Return [x, y] of the center of cell containing provided text 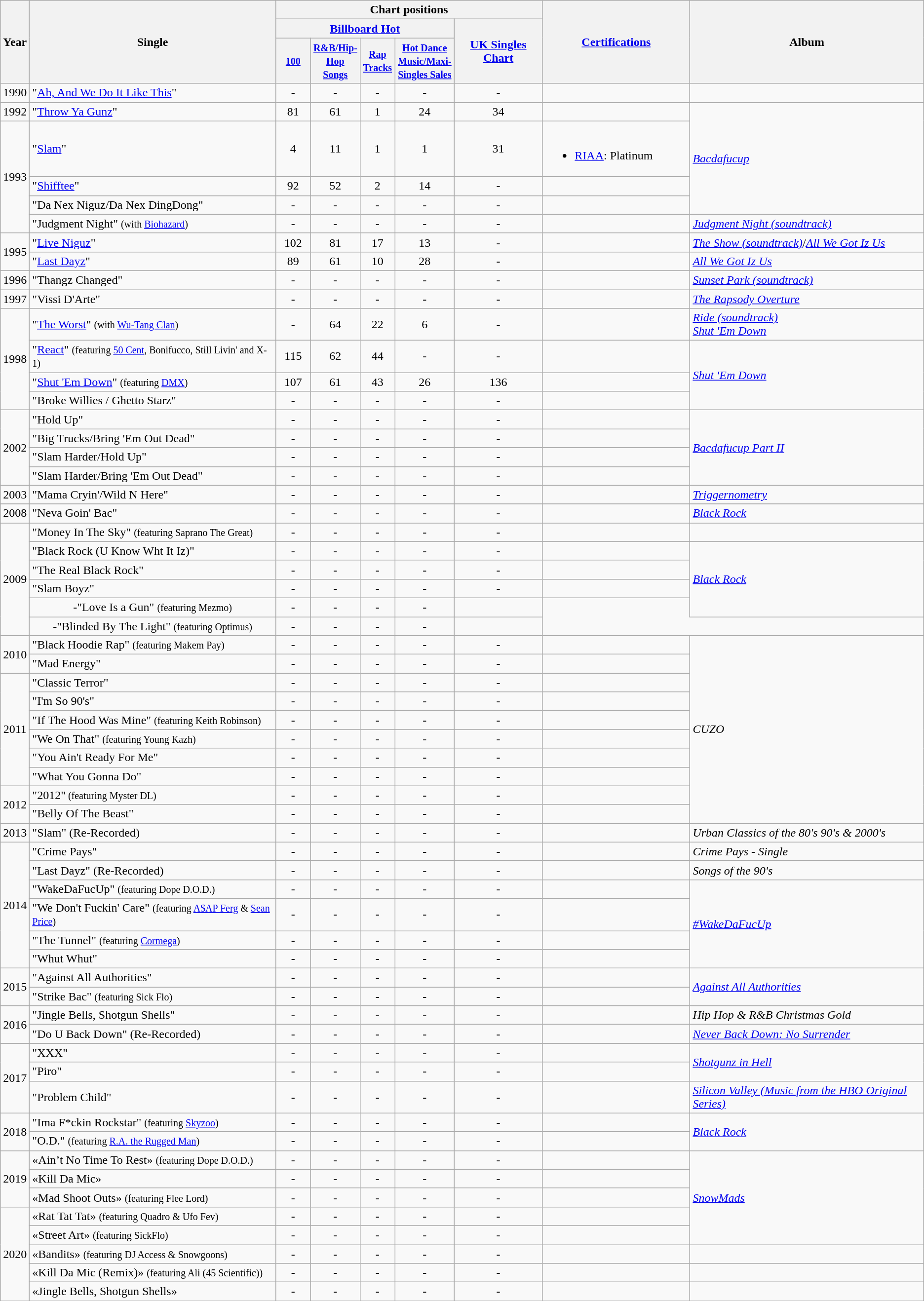
"The Tunnel" (featuring Cormega) [153, 940]
"Shifftee" [153, 186]
1990 [15, 93]
"Neva Goin' Bac" [153, 513]
Ride (soundtrack)Shut 'Em Down [807, 325]
Urban Classics of the 80's 90's & 2000's [807, 833]
Against All Authorities [807, 987]
"Hold Up" [153, 420]
"Money In The Sky" (featuring Saprano The Great) [153, 532]
"XXX" [153, 1053]
2016 [15, 1025]
Shotgunz in Hell [807, 1062]
"I'm So 90's" [153, 701]
Rap Tracks [377, 61]
24 [424, 112]
1997 [15, 299]
1992 [15, 112]
11 [335, 149]
"The Worst" (with Wu-Tang Clan) [153, 325]
"Throw Ya Gunz" [153, 112]
Judgment Night (soundtrack) [807, 224]
"Piro" [153, 1071]
"Do U Back Down" (Re-Recorded) [153, 1034]
31 [499, 149]
115 [293, 356]
«Bandits» (featuring DJ Access & Snowgoons) [153, 1254]
102 [293, 242]
Chart positions [409, 10]
UK Singles Chart [499, 51]
Sunset Park (soundtrack) [807, 280]
Year [15, 42]
52 [335, 186]
RIAA: Platinum [616, 149]
"Slam" (Re-Recorded) [153, 833]
"Crime Pays" [153, 851]
"Black Rock (U Know Wht It Iz)" [153, 551]
13 [424, 242]
Hip Hop & R&B Christmas Gold [807, 1015]
"What You Gonna Do" [153, 776]
1995 [15, 252]
"If The Hood Was Mine" (featuring Keith Robinson) [153, 720]
2013 [15, 833]
"WakeDaFucUp" (featuring Dope D.O.D.) [153, 889]
Shut 'Em Down [807, 375]
Triggernometry [807, 495]
"Mama Cryin'/Wild N Here" [153, 495]
Never Back Down: No Surrender [807, 1034]
2 [377, 186]
"Whut Whut" [153, 959]
107 [293, 382]
2008 [15, 513]
"Slam" [153, 149]
"2012" (featuring Myster DL) [153, 795]
6 [424, 325]
2015 [15, 987]
"Strike Bac" (featuring Sick Flo) [153, 996]
2009 [15, 579]
Single [153, 42]
"Slam Harder/Bring 'Em Out Dead" [153, 476]
10 [377, 261]
2012 [15, 804]
"You Ain't Ready For Me" [153, 758]
Bacdafucup Part II [807, 448]
2014 [15, 905]
"Ima F*ckin Rockstar" (featuring Skyzoo) [153, 1122]
4 [293, 149]
"Mad Energy" [153, 664]
2011 [15, 729]
«Rat Tat Tat» (featuring Quadro & Ufo Fev) [153, 1216]
"Belly Of The Beast" [153, 814]
R&B/Hip-Hop Songs [335, 61]
"Da Nex Niguz/Da Nex DingDong" [153, 205]
2010 [15, 654]
"Live Niguz" [153, 242]
"Vissi D'Arte" [153, 299]
«Kill Da Mic (Remix)» (featuring Ali (45 Scientific)) [153, 1273]
17 [377, 242]
14 [424, 186]
"Last Dayz" [153, 261]
The Rapsody Overture [807, 299]
2002 [15, 448]
"Ah, And We Do It Like This" [153, 93]
"Last Dayz" (Re-Recorded) [153, 870]
22 [377, 325]
«Street Art» (featuring SickFlo) [153, 1235]
Bacdafucup [807, 158]
Certifications [616, 42]
2003 [15, 495]
"Shut 'Em Down" (featuring DMX) [153, 382]
"We On That" (featuring Young Kazh) [153, 739]
"Black Hoodie Rap" (featuring Makem Pay) [153, 645]
«Jingle Bells, Shotgun Shells» [153, 1292]
28 [424, 261]
"Classic Terror" [153, 683]
"Slam Harder/Hold Up" [153, 457]
2019 [15, 1179]
43 [377, 382]
Hot Dance Music/Maxi-Singles Sales [424, 61]
1993 [15, 177]
CUZO [807, 729]
92 [293, 186]
Songs of the 90's [807, 870]
136 [499, 382]
"React" (featuring 50 Cent, Bonifucco, Still Livin' and X-1) [153, 356]
100 [293, 61]
SnowMads [807, 1197]
"Big Trucks/Bring 'Em Out Dead" [153, 438]
The Show (soundtrack)/All We Got Iz Us [807, 242]
"Judgment Night" (with Biohazard) [153, 224]
"Against All Authorities" [153, 978]
-"Love Is a Gun" (featuring Mezmo) [153, 607]
Crime Pays - Single [807, 851]
2018 [15, 1132]
89 [293, 261]
64 [335, 325]
34 [499, 112]
"Jingle Bells, Shotgun Shells" [153, 1015]
"Broke Willies / Ghetto Starz" [153, 401]
Album [807, 42]
62 [335, 356]
"Slam Boyz" [153, 588]
"We Don't Fuckin' Care" (featuring A$AP Ferg & Sean Price) [153, 914]
"Problem Child" [153, 1097]
1998 [15, 359]
#WakeDaFucUp [807, 924]
2017 [15, 1078]
All We Got Iz Us [807, 261]
44 [377, 356]
"Thangz Changed" [153, 280]
"The Real Black Rock" [153, 570]
26 [424, 382]
Billboard Hot [365, 29]
"O.D." (featuring R.A. the Rugged Man) [153, 1141]
«Mad Shoot Outs» (featuring Flee Lord) [153, 1197]
1996 [15, 280]
«Ain’t No Time To Rest» (featuring Dope D.O.D.) [153, 1160]
2020 [15, 1254]
-"Blinded By The Light" (featuring Optimus) [153, 626]
Silicon Valley (Music from the HBO Original Series) [807, 1097]
«Kill Da Mic» [153, 1179]
